Return [x, y] of the center of cell containing provided text 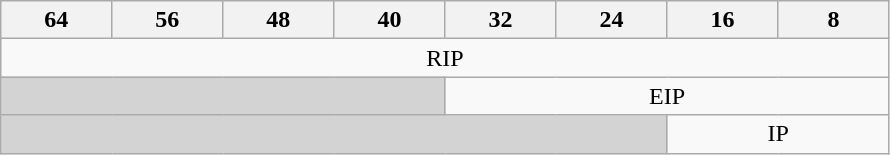
32 [500, 20]
48 [278, 20]
IP [778, 134]
40 [390, 20]
16 [722, 20]
EIP [667, 96]
24 [612, 20]
8 [834, 20]
56 [168, 20]
RIP [445, 58]
64 [56, 20]
